Capture the cell that displays the provided text and extract its (X, Y) central coordinate. 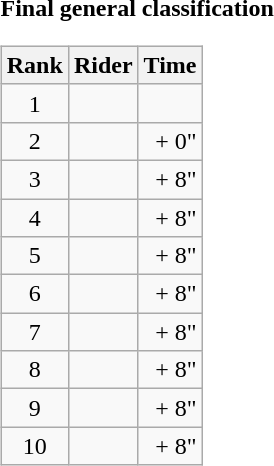
+ 0" (170, 141)
3 (34, 179)
2 (34, 141)
Time (170, 65)
5 (34, 256)
6 (34, 294)
9 (34, 408)
7 (34, 332)
10 (34, 446)
4 (34, 217)
8 (34, 370)
Rider (103, 65)
1 (34, 103)
Rank (34, 65)
